Detect which cell encompasses the target text, then output its [X, Y] center coordinate. 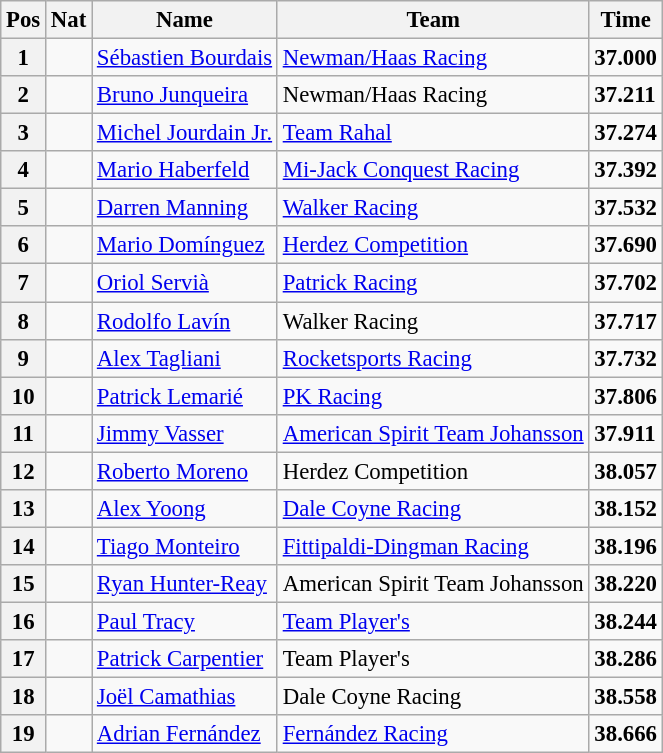
11 [24, 433]
38.152 [626, 509]
38.220 [626, 584]
Rodolfo Lavín [185, 321]
37.732 [626, 358]
Sébastien Bourdais [185, 58]
Mario Haberfeld [185, 170]
Darren Manning [185, 208]
3 [24, 133]
6 [24, 245]
38.244 [626, 621]
38.057 [626, 471]
9 [24, 358]
Time [626, 20]
37.274 [626, 133]
Fernández Racing [433, 734]
38.666 [626, 734]
Team Rahal [433, 133]
15 [24, 584]
Roberto Moreno [185, 471]
37.392 [626, 170]
13 [24, 509]
19 [24, 734]
Ryan Hunter-Reay [185, 584]
Michel Jourdain Jr. [185, 133]
12 [24, 471]
4 [24, 170]
18 [24, 697]
Alex Yoong [185, 509]
2 [24, 95]
Jimmy Vasser [185, 433]
37.717 [626, 321]
37.000 [626, 58]
Fittipaldi-Dingman Racing [433, 546]
38.286 [626, 659]
10 [24, 396]
37.911 [626, 433]
PK Racing [433, 396]
Pos [24, 20]
Tiago Monteiro [185, 546]
Mi-Jack Conquest Racing [433, 170]
Oriol Servià [185, 283]
Patrick Racing [433, 283]
Patrick Lemarié [185, 396]
14 [24, 546]
8 [24, 321]
37.532 [626, 208]
Mario Domínguez [185, 245]
Name [185, 20]
Paul Tracy [185, 621]
38.196 [626, 546]
Nat [69, 20]
Team [433, 20]
16 [24, 621]
5 [24, 208]
37.690 [626, 245]
37.211 [626, 95]
Alex Tagliani [185, 358]
37.702 [626, 283]
7 [24, 283]
37.806 [626, 396]
Joël Camathias [185, 697]
Rocketsports Racing [433, 358]
Bruno Junqueira [185, 95]
38.558 [626, 697]
1 [24, 58]
Adrian Fernández [185, 734]
Patrick Carpentier [185, 659]
17 [24, 659]
